Find where the given text appears and provide that cell's center as (x, y) coordinate. 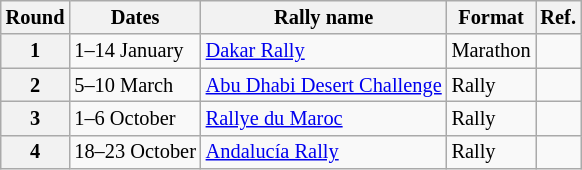
3 (36, 118)
1 (36, 51)
18–23 October (134, 152)
Round (36, 17)
Rally name (324, 17)
Rallye du Maroc (324, 118)
2 (36, 85)
Marathon (492, 51)
Dakar Rally (324, 51)
1–14 January (134, 51)
4 (36, 152)
Dates (134, 17)
5–10 March (134, 85)
1–6 October (134, 118)
Abu Dhabi Desert Challenge (324, 85)
Ref. (558, 17)
Andalucía Rally (324, 152)
Format (492, 17)
